Output the [x, y] coordinate of the center of the cell containing the given text.  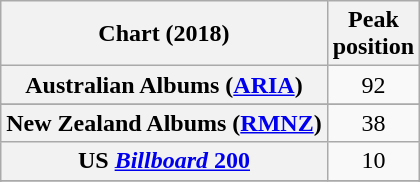
Australian Albums (ARIA) [164, 85]
Peak position [373, 34]
10 [373, 161]
US Billboard 200 [164, 161]
38 [373, 123]
Chart (2018) [164, 34]
New Zealand Albums (RMNZ) [164, 123]
92 [373, 85]
